Determine the [X, Y] coordinate at the center of the cell enclosing the given text.  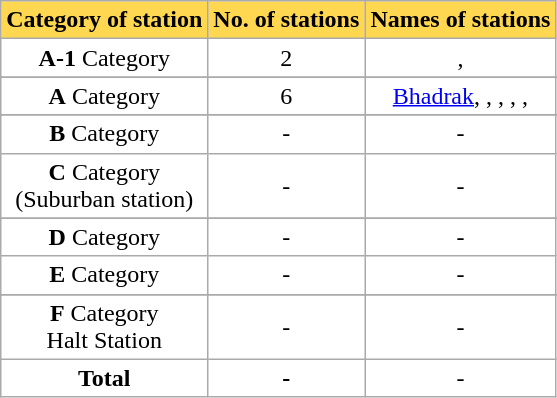
B Category [104, 134]
Bhadrak, , , , , [460, 96]
D Category [104, 237]
A-1 Category [104, 58]
C Category(Suburban station) [104, 186]
Total [104, 378]
F CategoryHalt Station [104, 326]
Category of station [104, 20]
Names of stations [460, 20]
A Category [104, 96]
, [460, 58]
E Category [104, 275]
2 [286, 58]
6 [286, 96]
No. of stations [286, 20]
